Extract the (X, Y) coordinate from the center of the cell holding the provided text.  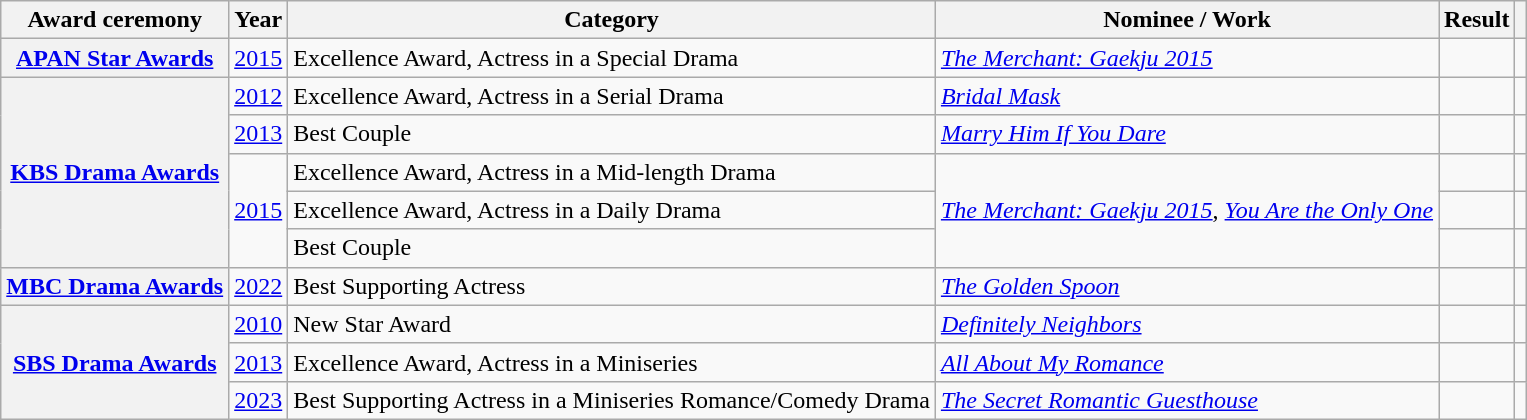
SBS Drama Awards (115, 362)
Result (1477, 20)
Excellence Award, Actress in a Mid-length Drama (612, 172)
Marry Him If You Dare (1186, 134)
2022 (258, 286)
Award ceremony (115, 20)
2023 (258, 400)
Category (612, 20)
APAN Star Awards (115, 58)
MBC Drama Awards (115, 286)
Excellence Award, Actress in a Serial Drama (612, 96)
Best Supporting Actress (612, 286)
Best Supporting Actress in a Miniseries Romance/Comedy Drama (612, 400)
2012 (258, 96)
Excellence Award, Actress in a Special Drama (612, 58)
2010 (258, 324)
Excellence Award, Actress in a Daily Drama (612, 210)
Excellence Award, Actress in a Miniseries (612, 362)
Nominee / Work (1186, 20)
The Merchant: Gaekju 2015 (1186, 58)
Year (258, 20)
KBS Drama Awards (115, 172)
The Secret Romantic Guesthouse (1186, 400)
All About My Romance (1186, 362)
The Merchant: Gaekju 2015, You Are the Only One (1186, 210)
The Golden Spoon (1186, 286)
Definitely Neighbors (1186, 324)
Bridal Mask (1186, 96)
New Star Award (612, 324)
